Extract the (x, y) coordinate from the center of the cell holding the provided text.  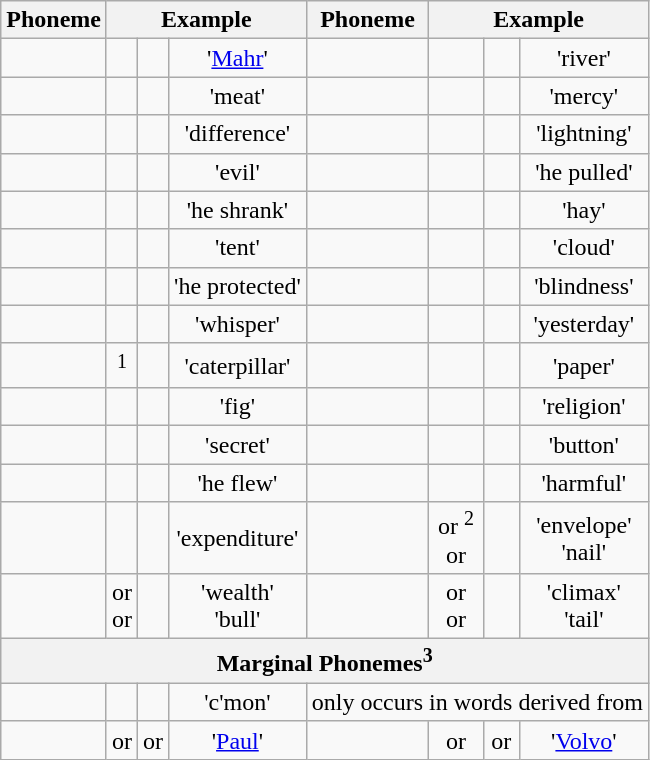
'button' (584, 445)
'mercy' (584, 96)
'religion' (584, 407)
'Volvo' (584, 740)
'Paul' (238, 740)
'lightning' (584, 134)
'he pulled' (584, 172)
'wealth''bull' (238, 606)
'climax''tail' (584, 606)
'tent' (238, 248)
'c'mon' (238, 702)
'evil' (238, 172)
'river' (584, 58)
only occurs in words derived from (477, 702)
'cloud' (584, 248)
'paper' (584, 366)
'difference' (238, 134)
'meat' (238, 96)
'blindness' (584, 286)
'Mahr' (238, 58)
'envelope''nail' (584, 538)
'hay' (584, 210)
'fig' (238, 407)
'yesterday' (584, 324)
'expenditure' (238, 538)
'he shrank' (238, 210)
or 2 or (456, 538)
Marginal Phonemes3 (325, 662)
'harmful' (584, 483)
'he protected' (238, 286)
'secret' (238, 445)
'whisper' (238, 324)
'he flew' (238, 483)
1 (122, 366)
'caterpillar' (238, 366)
